Identify which cell holds the provided text, then report its [x, y] central coordinate. 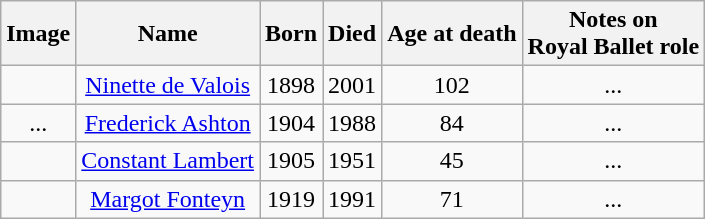
Born [292, 34]
Died [352, 34]
Margot Fonteyn [168, 199]
1919 [292, 199]
71 [452, 199]
1988 [352, 123]
1951 [352, 161]
1991 [352, 199]
Frederick Ashton [168, 123]
1904 [292, 123]
1905 [292, 161]
45 [452, 161]
Notes onRoyal Ballet role [614, 34]
2001 [352, 85]
1898 [292, 85]
Image [38, 34]
84 [452, 123]
Constant Lambert [168, 161]
Name [168, 34]
Age at death [452, 34]
102 [452, 85]
Ninette de Valois [168, 85]
